Provide the [X, Y] coordinate of the cell's center where the given text is located.  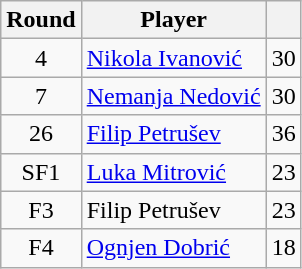
Luka Mitrović [174, 172]
Nemanja Nedović [174, 96]
Player [174, 20]
7 [41, 96]
SF1 [41, 172]
F4 [41, 248]
F3 [41, 210]
Nikola Ivanović [174, 58]
Round [41, 20]
Ognjen Dobrić [174, 248]
26 [41, 134]
18 [284, 248]
36 [284, 134]
4 [41, 58]
